Identify which cell holds the provided text, then report its (x, y) central coordinate. 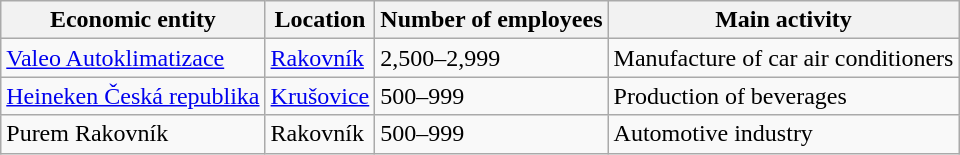
Automotive industry (784, 134)
Location (320, 20)
Heineken Česká republika (133, 96)
Number of employees (492, 20)
Production of beverages (784, 96)
2,500–2,999 (492, 58)
Krušovice (320, 96)
Purem Rakovník (133, 134)
Main activity (784, 20)
Valeo Autoklimatizace (133, 58)
Economic entity (133, 20)
Manufacture of car air conditioners (784, 58)
